For the text-containing cell, return its midpoint in [x, y] coordinate format. 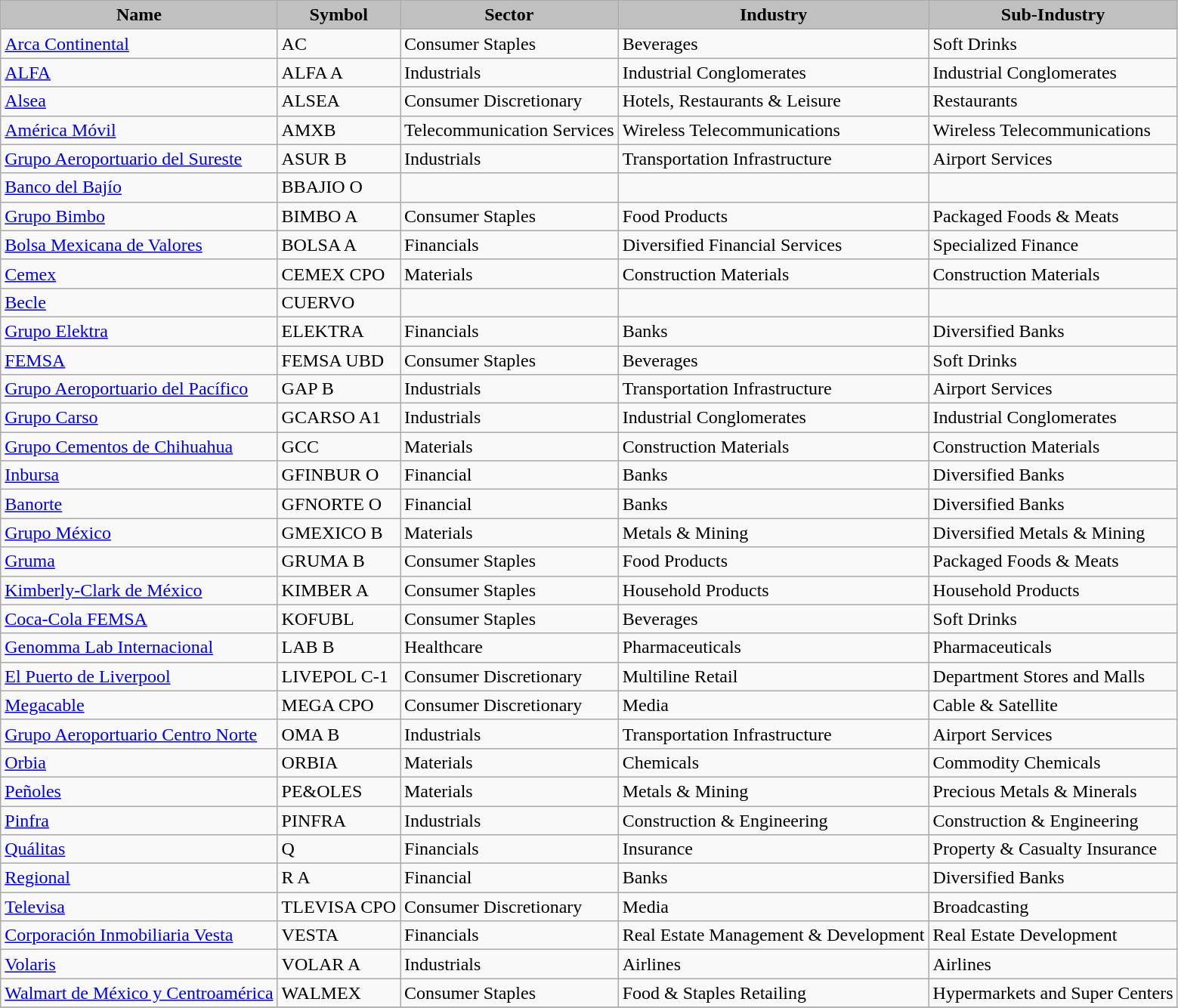
PINFRA [339, 820]
Q [339, 849]
Quálitas [139, 849]
Cemex [139, 274]
Arca Continental [139, 44]
Banco del Bajío [139, 187]
Grupo Aeroportuario Centro Norte [139, 734]
MEGA CPO [339, 705]
Grupo Aeroportuario del Pacífico [139, 389]
Grupo México [139, 533]
PE&OLES [339, 791]
FEMSA UBD [339, 360]
Televisa [139, 907]
GFNORTE O [339, 504]
TLEVISA CPO [339, 907]
Healthcare [509, 648]
VOLAR A [339, 964]
ASUR B [339, 159]
LIVEPOL C-1 [339, 676]
GMEXICO B [339, 533]
América Móvil [139, 130]
Hotels, Restaurants & Leisure [774, 101]
Name [139, 15]
Precious Metals & Minerals [1053, 791]
AC [339, 44]
Megacable [139, 705]
KOFUBL [339, 619]
Alsea [139, 101]
Grupo Carso [139, 418]
BBAJIO O [339, 187]
GCC [339, 447]
Insurance [774, 849]
Orbia [139, 762]
WALMEX [339, 993]
Multiline Retail [774, 676]
ALSEA [339, 101]
Kimberly-Clark de México [139, 590]
Department Stores and Malls [1053, 676]
ELEKTRA [339, 331]
El Puerto de Liverpool [139, 676]
Property & Casualty Insurance [1053, 849]
Hypermarkets and Super Centers [1053, 993]
OMA B [339, 734]
Industry [774, 15]
Grupo Bimbo [139, 216]
GFINBUR O [339, 475]
BOLSA A [339, 245]
AMXB [339, 130]
ORBIA [339, 762]
Diversified Financial Services [774, 245]
KIMBER A [339, 590]
Grupo Elektra [139, 331]
Walmart de México y Centroamérica [139, 993]
Regional [139, 878]
Banorte [139, 504]
R A [339, 878]
VESTA [339, 935]
GCARSO A1 [339, 418]
Food & Staples Retailing [774, 993]
ALFA [139, 73]
BIMBO A [339, 216]
Cable & Satellite [1053, 705]
Becle [139, 302]
Real Estate Development [1053, 935]
Chemicals [774, 762]
Grupo Aeroportuario del Sureste [139, 159]
Grupo Cementos de Chihuahua [139, 447]
CUERVO [339, 302]
Gruma [139, 561]
Peñoles [139, 791]
Symbol [339, 15]
Restaurants [1053, 101]
Specialized Finance [1053, 245]
ALFA A [339, 73]
Pinfra [139, 820]
Genomma Lab Internacional [139, 648]
FEMSA [139, 360]
GAP B [339, 389]
Telecommunication Services [509, 130]
Diversified Metals & Mining [1053, 533]
GRUMA B [339, 561]
CEMEX CPO [339, 274]
LAB B [339, 648]
Broadcasting [1053, 907]
Bolsa Mexicana de Valores [139, 245]
Commodity Chemicals [1053, 762]
Sector [509, 15]
Sub-Industry [1053, 15]
Volaris [139, 964]
Coca-Cola FEMSA [139, 619]
Corporación Inmobiliaria Vesta [139, 935]
Real Estate Management & Development [774, 935]
Inbursa [139, 475]
